Scan for the cell matching the given text and deliver its (X, Y) coordinate at center. 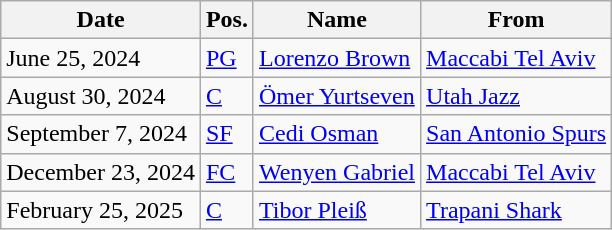
Tibor Pleiß (336, 210)
December 23, 2024 (101, 172)
Utah Jazz (516, 96)
September 7, 2024 (101, 134)
From (516, 20)
August 30, 2024 (101, 96)
Name (336, 20)
FC (226, 172)
June 25, 2024 (101, 58)
Date (101, 20)
Lorenzo Brown (336, 58)
PG (226, 58)
San Antonio Spurs (516, 134)
SF (226, 134)
Cedi Osman (336, 134)
February 25, 2025 (101, 210)
Ömer Yurtseven (336, 96)
Wenyen Gabriel (336, 172)
Trapani Shark (516, 210)
Pos. (226, 20)
